Scan for the cell matching the given text and deliver its (x, y) coordinate at center. 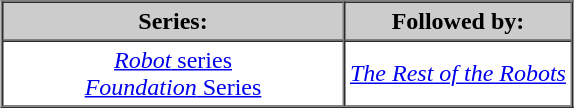
Series: (173, 22)
Robot seriesFoundation Series (173, 73)
Followed by: (458, 22)
The Rest of the Robots (458, 73)
